Scan for the cell matching the given text and deliver its (X, Y) coordinate at center. 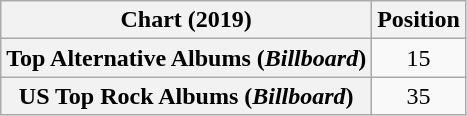
Chart (2019) (186, 20)
Top Alternative Albums (Billboard) (186, 58)
35 (419, 96)
US Top Rock Albums (Billboard) (186, 96)
15 (419, 58)
Position (419, 20)
